Provide the [X, Y] coordinate of the cell's center where the given text is located.  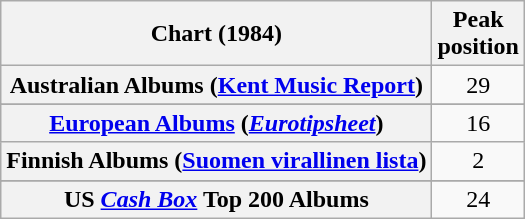
29 [478, 85]
Australian Albums (Kent Music Report) [216, 85]
16 [478, 123]
24 [478, 199]
2 [478, 161]
Chart (1984) [216, 34]
European Albums (Eurotipsheet) [216, 123]
US Cash Box Top 200 Albums [216, 199]
Peakposition [478, 34]
Finnish Albums (Suomen virallinen lista) [216, 161]
